For the text-containing cell, return its midpoint in [X, Y] coordinate format. 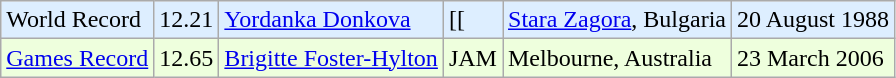
23 March 2006 [812, 58]
12.21 [186, 20]
[[ [472, 20]
Games Record [78, 58]
12.65 [186, 58]
Melbourne, Australia [616, 58]
20 August 1988 [812, 20]
Brigitte Foster-Hylton [332, 58]
JAM [472, 58]
Stara Zagora, Bulgaria [616, 20]
Yordanka Donkova [332, 20]
World Record [78, 20]
